Find where the given text appears and provide that cell's center as (x, y) coordinate. 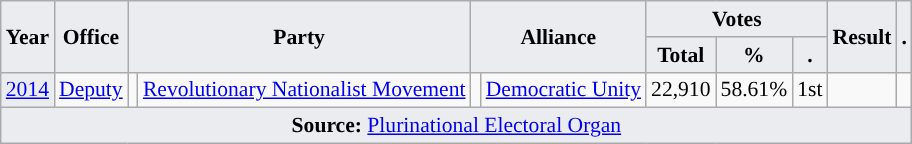
Source: Plurinational Electoral Organ (456, 126)
Revolutionary Nationalist Movement (304, 90)
Office (91, 36)
Result (862, 36)
22,910 (680, 90)
58.61% (754, 90)
Democratic Unity (564, 90)
2014 (28, 90)
Party (300, 36)
Total (680, 55)
Deputy (91, 90)
Year (28, 36)
Alliance (559, 36)
Votes (737, 19)
1st (810, 90)
% (754, 55)
